Pinpoint the cell where the given text exists, returning its [x, y] midpoint coordinate. 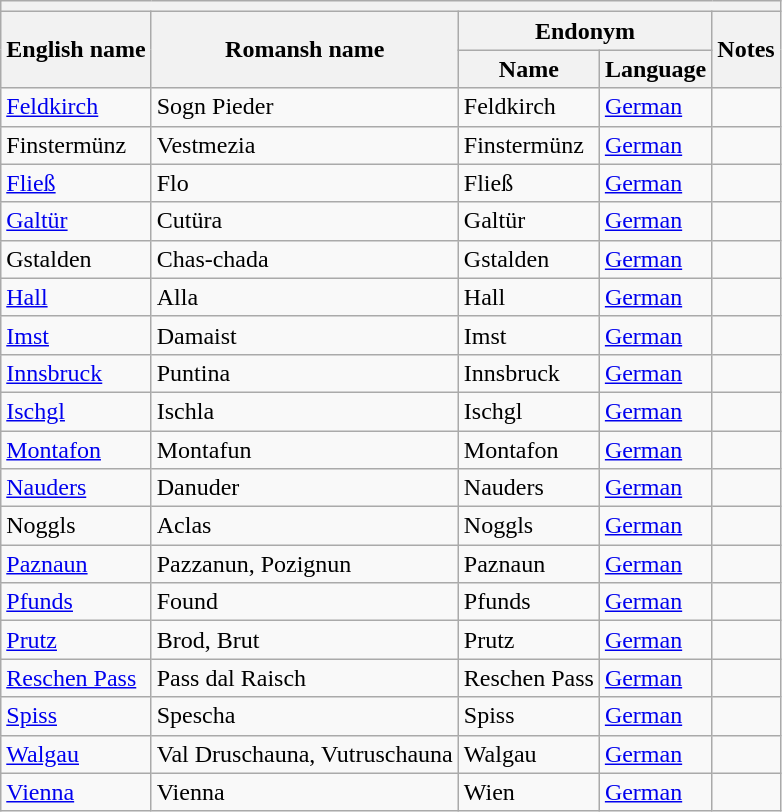
Montafun [304, 449]
Endonym [584, 31]
Cutüra [304, 221]
Name [528, 69]
Aclas [304, 526]
Alla [304, 297]
Pass dal Raisch [304, 678]
Wien [528, 792]
Puntina [304, 373]
Pazzanun, Pozignun [304, 564]
Ischla [304, 411]
Language [655, 69]
Danuder [304, 488]
Flo [304, 183]
Damaist [304, 335]
Spescha [304, 716]
English name [76, 50]
Romansh name [304, 50]
Sogn Pieder [304, 107]
Brod, Brut [304, 640]
Vestmezia [304, 145]
Val Druschauna, Vutruschauna [304, 754]
Notes [746, 50]
Found [304, 602]
Chas-chada [304, 259]
